Determine the (x, y) coordinate at the center of the cell enclosing the given text.  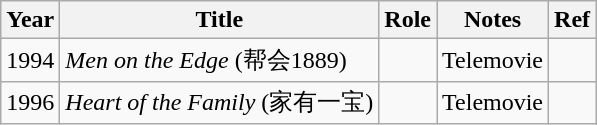
Heart of the Family (家有一宝) (220, 102)
1994 (30, 60)
Role (408, 20)
1996 (30, 102)
Ref (572, 20)
Title (220, 20)
Notes (493, 20)
Year (30, 20)
Men on the Edge (帮会1889) (220, 60)
